For the text-containing cell, return its midpoint in (X, Y) coordinate format. 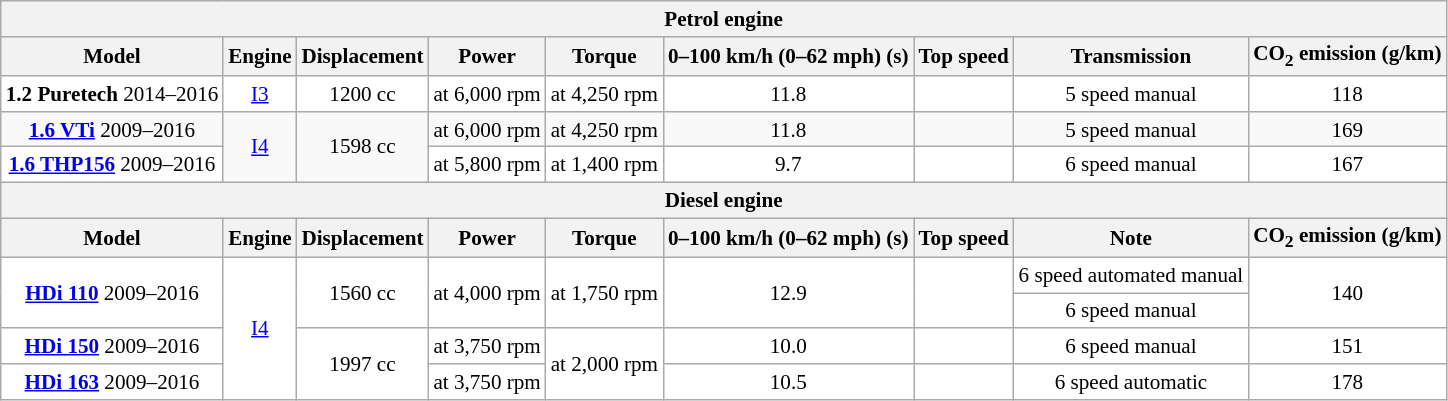
6 speed automatic (1132, 382)
1200 cc (363, 94)
10.5 (788, 382)
118 (1347, 94)
178 (1347, 382)
I3 (260, 94)
Transmission (1132, 56)
Petrol engine (724, 18)
1.6 VTi 2009–2016 (112, 128)
6 speed automated manual (1132, 274)
1.2 Puretech 2014–2016 (112, 94)
at 2,000 rpm (604, 364)
HDi 110 2009–2016 (112, 292)
at 1,750 rpm (604, 292)
1598 cc (363, 146)
1.6 THP156 2009–2016 (112, 164)
Diesel engine (724, 200)
12.9 (788, 292)
HDi 150 2009–2016 (112, 346)
1560 cc (363, 292)
10.0 (788, 346)
169 (1347, 128)
at 1,400 rpm (604, 164)
HDi 163 2009–2016 (112, 382)
167 (1347, 164)
1997 cc (363, 364)
140 (1347, 292)
9.7 (788, 164)
Note (1132, 238)
at 5,800 rpm (486, 164)
at 4,000 rpm (486, 292)
151 (1347, 346)
